Return the [x, y] coordinate for the center point of the cell that contains the specified text.  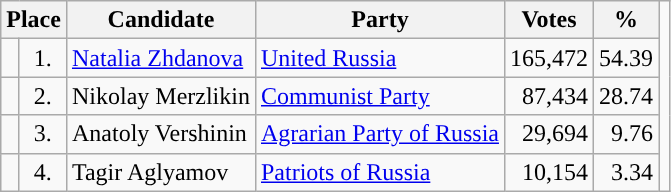
% [626, 20]
2. [43, 96]
28.74 [626, 96]
United Russia [380, 58]
3. [43, 134]
3.34 [626, 172]
Nikolay Merzlikin [160, 96]
9.76 [626, 134]
1. [43, 58]
Natalia Zhdanova [160, 58]
Votes [548, 20]
29,694 [548, 134]
54.39 [626, 58]
4. [43, 172]
Candidate [160, 20]
Patriots of Russia [380, 172]
Tagir Aglyamov [160, 172]
Place [34, 20]
87,434 [548, 96]
Communist Party [380, 96]
165,472 [548, 58]
10,154 [548, 172]
Agrarian Party of Russia [380, 134]
Party [380, 20]
Anatoly Vershinin [160, 134]
